Return (X, Y) of the center of cell containing provided text 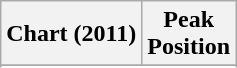
PeakPosition (189, 34)
Chart (2011) (72, 34)
